Return [X, Y] of the center of cell containing provided text 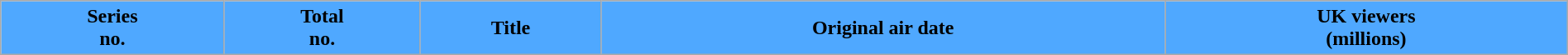
Title [511, 28]
Totalno. [323, 28]
UK viewers(millions) [1366, 28]
Original air date [883, 28]
Seriesno. [112, 28]
